Search for the cell housing the specified text and yield its (x, y) center coordinate. 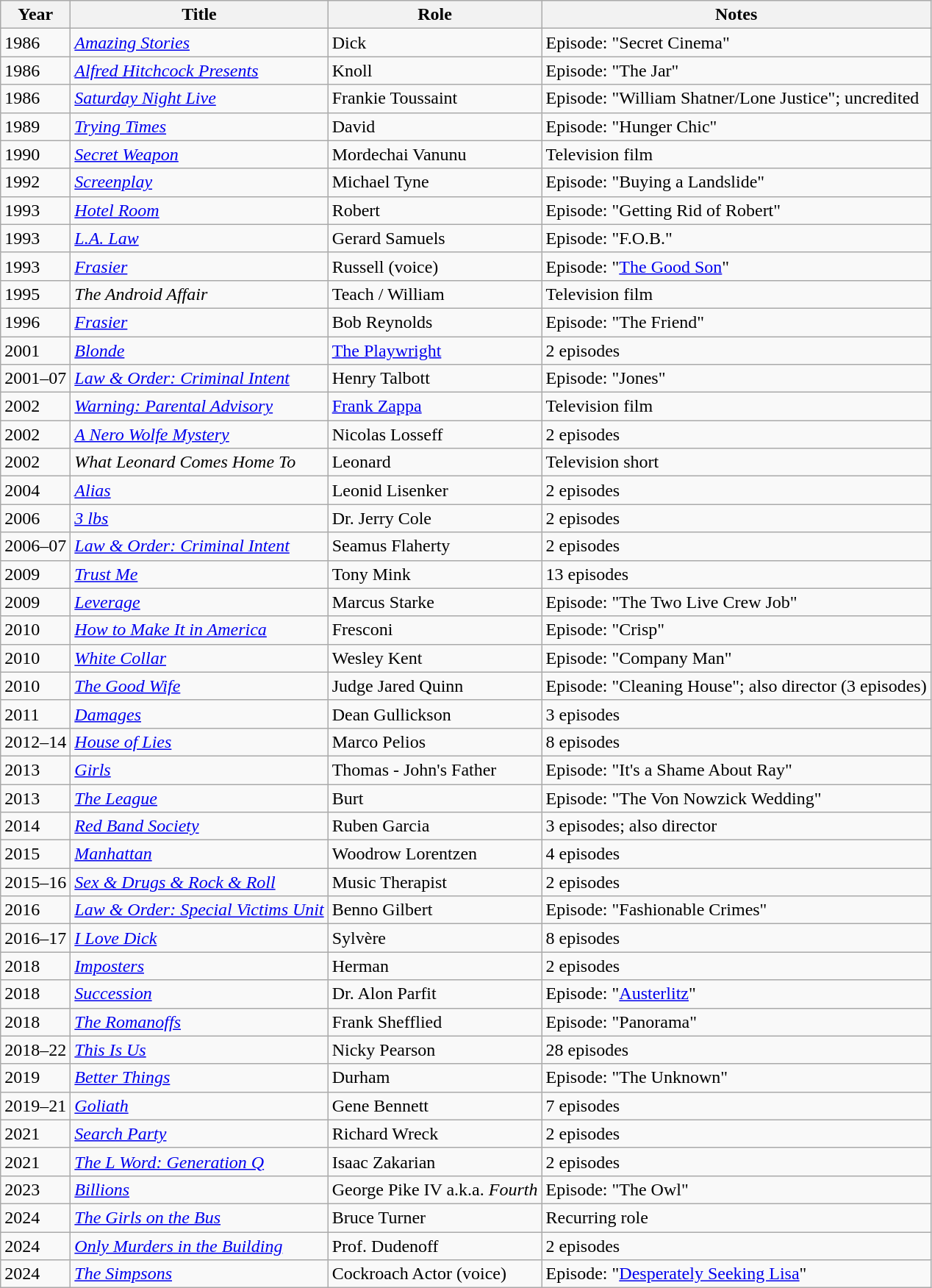
Only Murders in the Building (199, 1246)
Sylvère (435, 938)
Saturday Night Live (199, 99)
Billions (199, 1189)
2018–22 (35, 1050)
Dr. Jerry Cole (435, 518)
Episode: "Desperately Seeking Lisa" (736, 1274)
Title (199, 15)
2001–07 (35, 379)
Fresconi (435, 630)
Robert (435, 210)
Episode: "It's a Shame About Ray" (736, 770)
The L Word: Generation Q (199, 1162)
Gene Bennett (435, 1106)
2019–21 (35, 1106)
Search Party (199, 1134)
Benno Gilbert (435, 910)
1995 (35, 294)
Episode: "The Jar" (736, 71)
Henry Talbott (435, 379)
Leverage (199, 602)
L.A. Law (199, 238)
Episode: "The Owl" (736, 1189)
Wesley Kent (435, 658)
Alias (199, 490)
Trying Times (199, 126)
Seamus Flaherty (435, 546)
Girls (199, 770)
2014 (35, 826)
Episode: "Fashionable Crimes" (736, 910)
Episode: "The Unknown" (736, 1078)
Screenplay (199, 182)
1989 (35, 126)
Burt (435, 798)
28 episodes (736, 1050)
Teach / William (435, 294)
2019 (35, 1078)
Bob Reynolds (435, 322)
Dr. Alon Parfit (435, 994)
Gerard Samuels (435, 238)
Role (435, 15)
Tony Mink (435, 574)
Episode: "Getting Rid of Robert" (736, 210)
Ruben Garcia (435, 826)
1996 (35, 322)
A Nero Wolfe Mystery (199, 434)
Frank Shefflied (435, 1022)
Dean Gullickson (435, 714)
The Good Wife (199, 686)
Notes (736, 15)
Herman (435, 966)
Marcus Starke (435, 602)
The Playwright (435, 351)
Recurring role (736, 1217)
Mordechai Vanunu (435, 154)
2016 (35, 910)
Year (35, 15)
Law & Order: Special Victims Unit (199, 910)
Nicolas Losseff (435, 434)
Prof. Dudenoff (435, 1246)
This Is Us (199, 1050)
The League (199, 798)
Episode: "The Good Son" (736, 266)
Marco Pelios (435, 742)
Russell (voice) (435, 266)
13 episodes (736, 574)
The Simpsons (199, 1274)
I Love Dick (199, 938)
2015 (35, 854)
Episode: "The Von Nowzick Wedding" (736, 798)
Alfred Hitchcock Presents (199, 71)
2016–17 (35, 938)
Episode: "The Friend" (736, 322)
Episode: "Jones" (736, 379)
Succession (199, 994)
Episode: "Buying a Landslide" (736, 182)
Damages (199, 714)
Isaac Zakarian (435, 1162)
Thomas - John's Father (435, 770)
Durham (435, 1078)
Michael Tyne (435, 182)
2011 (35, 714)
Television short (736, 462)
2004 (35, 490)
2006 (35, 518)
The Romanoffs (199, 1022)
7 episodes (736, 1106)
Sex & Drugs & Rock & Roll (199, 882)
Episode: "Panorama" (736, 1022)
Trust Me (199, 574)
1992 (35, 182)
Episode: "Cleaning House"; also director (3 episodes) (736, 686)
3 episodes (736, 714)
The Girls on the Bus (199, 1217)
Better Things (199, 1078)
Frankie Toussaint (435, 99)
Episode: "The Two Live Crew Job" (736, 602)
Amazing Stories (199, 43)
What Leonard Comes Home To (199, 462)
Blonde (199, 351)
The Android Affair (199, 294)
Bruce Turner (435, 1217)
Judge Jared Quinn (435, 686)
Music Therapist (435, 882)
Secret Weapon (199, 154)
Red Band Society (199, 826)
Leonard (435, 462)
Dick (435, 43)
Episode: "Austerlitz" (736, 994)
Woodrow Lorentzen (435, 854)
Nicky Pearson (435, 1050)
2012–14 (35, 742)
George Pike IV a.k.a. Fourth (435, 1189)
Frank Zappa (435, 407)
2006–07 (35, 546)
2001 (35, 351)
Imposters (199, 966)
Richard Wreck (435, 1134)
House of Lies (199, 742)
Warning: Parental Advisory (199, 407)
Episode: "William Shatner/Lone Justice"; uncredited (736, 99)
4 episodes (736, 854)
Goliath (199, 1106)
1990 (35, 154)
Episode: "Hunger Chic" (736, 126)
Episode: "Company Man" (736, 658)
Manhattan (199, 854)
2023 (35, 1189)
3 lbs (199, 518)
Episode: "F.O.B." (736, 238)
2015–16 (35, 882)
Cockroach Actor (voice) (435, 1274)
Hotel Room (199, 210)
David (435, 126)
Episode: "Crisp" (736, 630)
White Collar (199, 658)
How to Make It in America (199, 630)
3 episodes; also director (736, 826)
Leonid Lisenker (435, 490)
Knoll (435, 71)
Episode: "Secret Cinema" (736, 43)
